Provide the [x, y] coordinate of the cell's center where the given text is located.  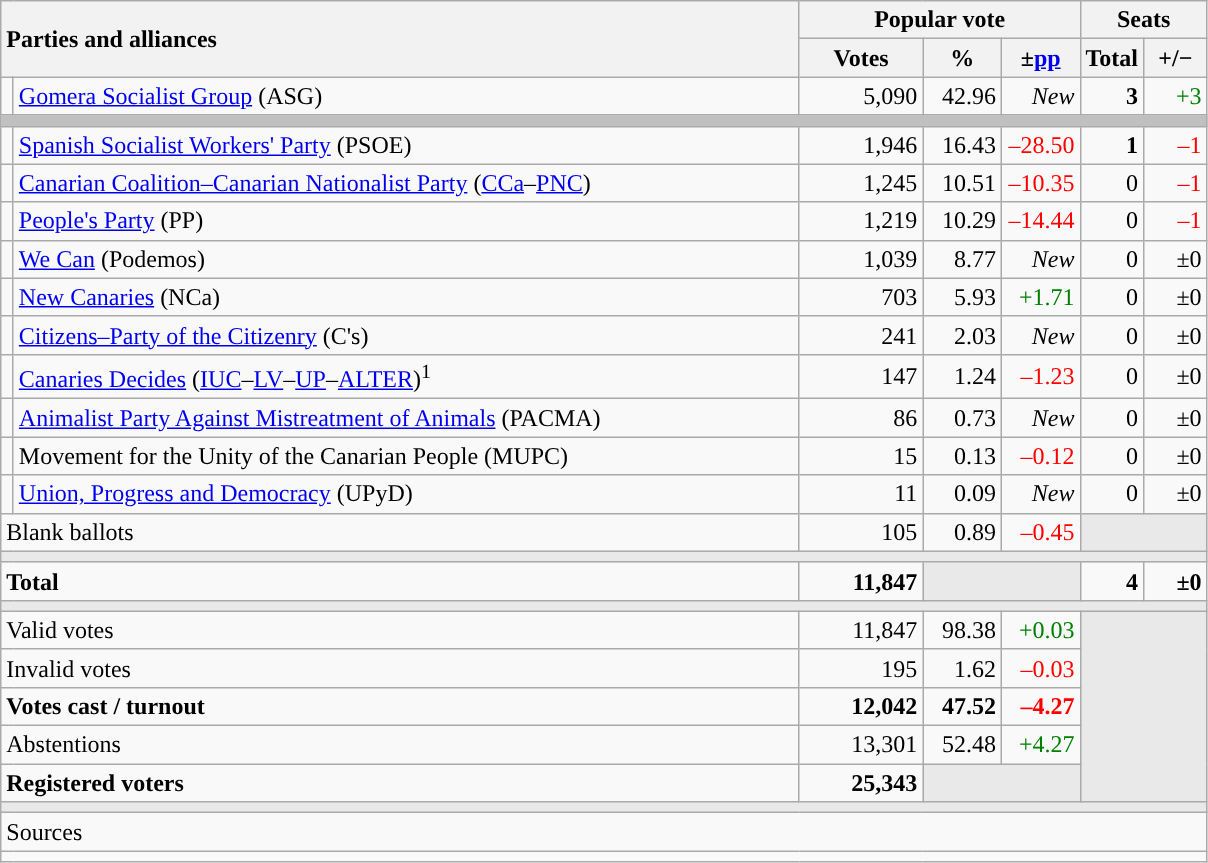
15 [861, 456]
42.96 [962, 96]
New Canaries (NCa) [406, 297]
0.89 [962, 532]
Votes [861, 58]
1.24 [962, 376]
–10.35 [1040, 183]
147 [861, 376]
4 [1112, 581]
195 [861, 668]
5.93 [962, 297]
11 [861, 494]
–0.03 [1040, 668]
Citizens–Party of the Citizenry (C's) [406, 335]
1 [1112, 145]
+4.27 [1040, 745]
±pp [1040, 58]
Invalid votes [400, 668]
5,090 [861, 96]
+/− [1176, 58]
–1.23 [1040, 376]
2.03 [962, 335]
0.73 [962, 418]
0.09 [962, 494]
Valid votes [400, 630]
10.51 [962, 183]
Spanish Socialist Workers' Party (PSOE) [406, 145]
0.13 [962, 456]
47.52 [962, 706]
16.43 [962, 145]
–4.27 [1040, 706]
–28.50 [1040, 145]
Abstentions [400, 745]
+3 [1176, 96]
Canaries Decides (IUC–LV–UP–ALTER)1 [406, 376]
105 [861, 532]
Animalist Party Against Mistreatment of Animals (PACMA) [406, 418]
+1.71 [1040, 297]
25,343 [861, 783]
Votes cast / turnout [400, 706]
Blank ballots [400, 532]
Union, Progress and Democracy (UPyD) [406, 494]
–14.44 [1040, 221]
Sources [604, 832]
Popular vote [940, 20]
52.48 [962, 745]
12,042 [861, 706]
Movement for the Unity of the Canarian People (MUPC) [406, 456]
1,219 [861, 221]
1.62 [962, 668]
8.77 [962, 259]
1,039 [861, 259]
98.38 [962, 630]
703 [861, 297]
+0.03 [1040, 630]
10.29 [962, 221]
3 [1112, 96]
Canarian Coalition–Canarian Nationalist Party (CCa–PNC) [406, 183]
13,301 [861, 745]
Seats [1144, 20]
People's Party (PP) [406, 221]
–0.12 [1040, 456]
86 [861, 418]
% [962, 58]
–0.45 [1040, 532]
241 [861, 335]
We Can (Podemos) [406, 259]
1,946 [861, 145]
1,245 [861, 183]
Parties and alliances [400, 39]
Gomera Socialist Group (ASG) [406, 96]
Registered voters [400, 783]
